Extract the (X, Y) coordinate from the center of the cell holding the provided text.  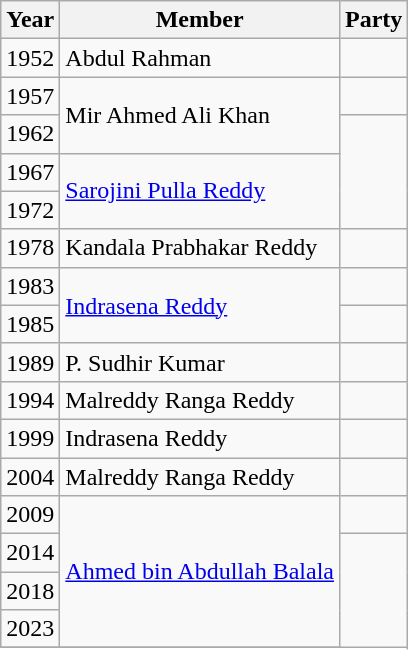
1978 (30, 248)
1983 (30, 286)
Member (200, 20)
1957 (30, 96)
P. Sudhir Kumar (200, 362)
1962 (30, 134)
1994 (30, 400)
Year (30, 20)
Ahmed bin Abdullah Balala (200, 572)
2009 (30, 515)
Sarojini Pulla Reddy (200, 191)
Mir Ahmed Ali Khan (200, 115)
1989 (30, 362)
Abdul Rahman (200, 58)
1985 (30, 324)
Party (373, 20)
1967 (30, 172)
2023 (30, 629)
2004 (30, 477)
1952 (30, 58)
2014 (30, 553)
Kandala Prabhakar Reddy (200, 248)
2018 (30, 591)
1999 (30, 438)
1972 (30, 210)
